Provide the (x, y) coordinate of the cell's center where the given text is located.  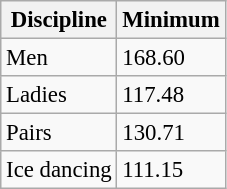
Ice dancing (59, 170)
Ladies (59, 95)
Minimum (171, 20)
168.60 (171, 58)
Discipline (59, 20)
130.71 (171, 133)
111.15 (171, 170)
Men (59, 58)
Pairs (59, 133)
117.48 (171, 95)
